Locate the cell with the specified text and output its (x, y) center coordinate. 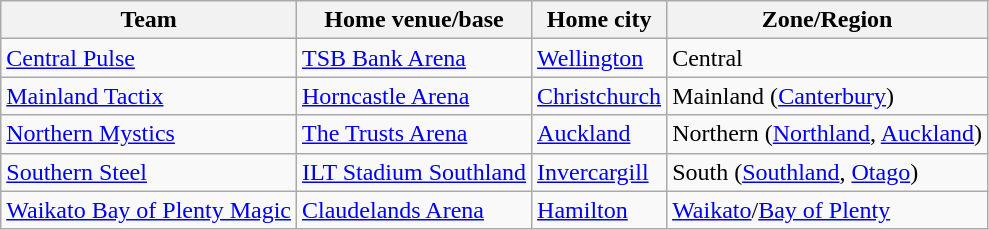
Home venue/base (414, 20)
ILT Stadium Southland (414, 172)
Northern (Northland, Auckland) (828, 134)
Southern Steel (149, 172)
Hamilton (600, 210)
Waikato Bay of Plenty Magic (149, 210)
The Trusts Arena (414, 134)
Christchurch (600, 96)
Northern Mystics (149, 134)
Central Pulse (149, 58)
Auckland (600, 134)
Home city (600, 20)
Mainland Tactix (149, 96)
Mainland (Canterbury) (828, 96)
Wellington (600, 58)
Horncastle Arena (414, 96)
Waikato/Bay of Plenty (828, 210)
TSB Bank Arena (414, 58)
Invercargill (600, 172)
South (Southland, Otago) (828, 172)
Zone/Region (828, 20)
Central (828, 58)
Claudelands Arena (414, 210)
Team (149, 20)
